Output the (X, Y) coordinate of the center of the cell containing the given text.  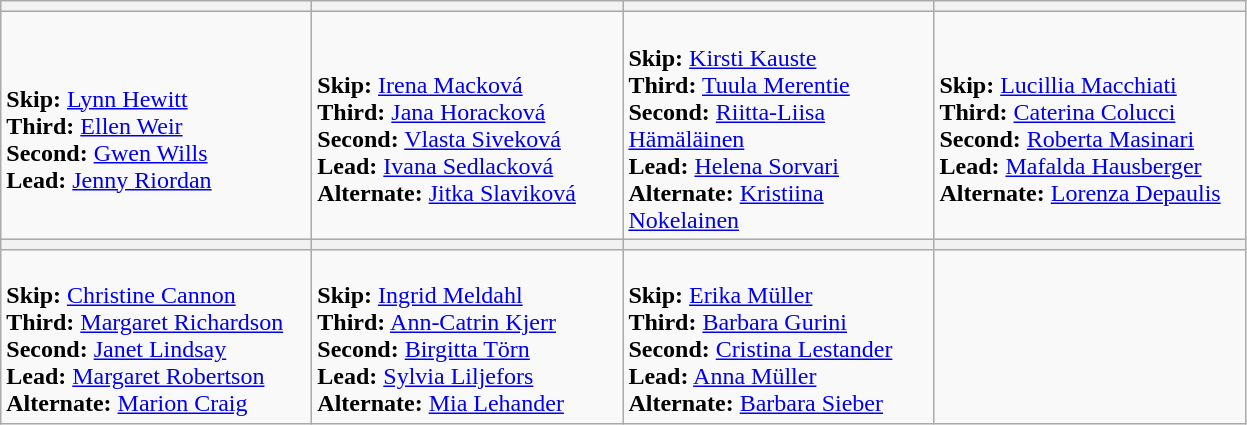
Skip: Lucillia Macchiati Third: Caterina Colucci Second: Roberta Masinari Lead: Mafalda Hausberger Alternate: Lorenza Depaulis (1090, 126)
Skip: Christine Cannon Third: Margaret Richardson Second: Janet Lindsay Lead: Margaret Robertson Alternate: Marion Craig (156, 336)
Skip: Erika Müller Third: Barbara Gurini Second: Cristina Lestander Lead: Anna Müller Alternate: Barbara Sieber (778, 336)
Skip: Lynn Hewitt Third: Ellen Weir Second: Gwen Wills Lead: Jenny Riordan (156, 126)
Skip: Irena Macková Third: Jana Horacková Second: Vlasta Siveková Lead: Ivana Sedlacková Alternate: Jitka Slaviková (468, 126)
Skip: Kirsti Kauste Third: Tuula Merentie Second: Riitta-Liisa Hämäläinen Lead: Helena Sorvari Alternate: Kristiina Nokelainen (778, 126)
Skip: Ingrid Meldahl Third: Ann-Catrin Kjerr Second: Birgitta Törn Lead: Sylvia Liljefors Alternate: Mia Lehander (468, 336)
